Locate the cell with the specified text and output its [X, Y] center coordinate. 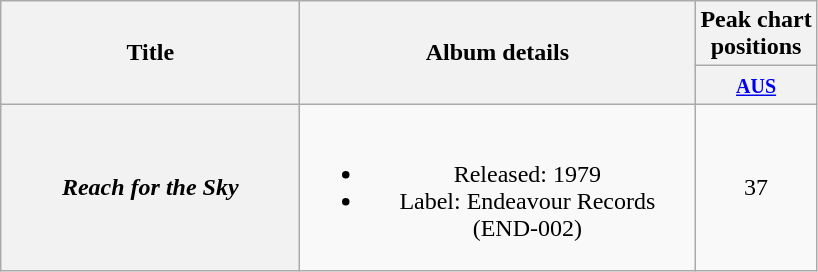
Title [150, 52]
Peak chartpositions [756, 34]
37 [756, 188]
AUS [756, 85]
Reach for the Sky [150, 188]
Album details [498, 52]
Released: 1979Label: Endeavour Records (END-002) [498, 188]
